From the cell containing the given text, extract its center point as [x, y] coordinate. 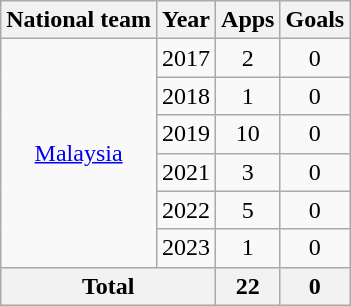
Goals [315, 20]
Total [108, 286]
2018 [186, 96]
Malaysia [79, 153]
2017 [186, 58]
5 [248, 210]
Year [186, 20]
2022 [186, 210]
10 [248, 134]
2023 [186, 248]
2019 [186, 134]
National team [79, 20]
2021 [186, 172]
3 [248, 172]
Apps [248, 20]
22 [248, 286]
2 [248, 58]
